Return (X, Y) of the center of cell containing provided text 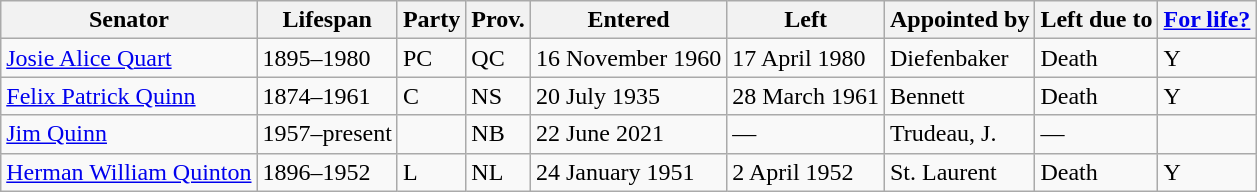
PC (431, 58)
NB (498, 134)
QC (498, 58)
17 April 1980 (806, 58)
Felix Patrick Quinn (129, 96)
Bennett (959, 96)
Prov. (498, 20)
For life? (1207, 20)
NL (498, 172)
2 April 1952 (806, 172)
28 March 1961 (806, 96)
24 January 1951 (628, 172)
Diefenbaker (959, 58)
NS (498, 96)
L (431, 172)
1896–1952 (327, 172)
1957–present (327, 134)
Entered (628, 20)
St. Laurent (959, 172)
Senator (129, 20)
Appointed by (959, 20)
20 July 1935 (628, 96)
1895–1980 (327, 58)
Josie Alice Quart (129, 58)
Left due to (1096, 20)
16 November 1960 (628, 58)
1874–1961 (327, 96)
Lifespan (327, 20)
C (431, 96)
Party (431, 20)
Trudeau, J. (959, 134)
Left (806, 20)
Herman William Quinton (129, 172)
22 June 2021 (628, 134)
Jim Quinn (129, 134)
